Return the [x, y] coordinate for the center point of the cell that contains the specified text.  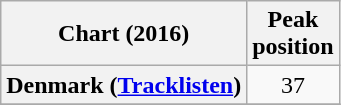
37 [293, 85]
Peakposition [293, 34]
Denmark (Tracklisten) [124, 85]
Chart (2016) [124, 34]
